Detect which cell encompasses the target text, then output its [X, Y] center coordinate. 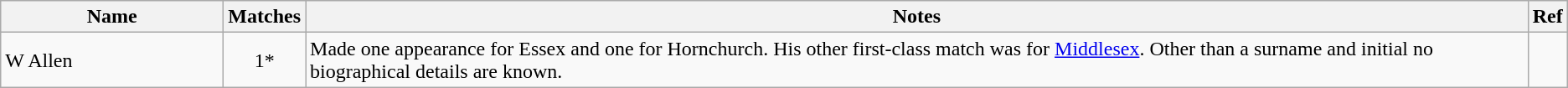
Ref [1548, 17]
Name [112, 17]
1* [265, 60]
Matches [265, 17]
Notes [917, 17]
W Allen [112, 60]
